Locate the cell with the specified text and output its [X, Y] center coordinate. 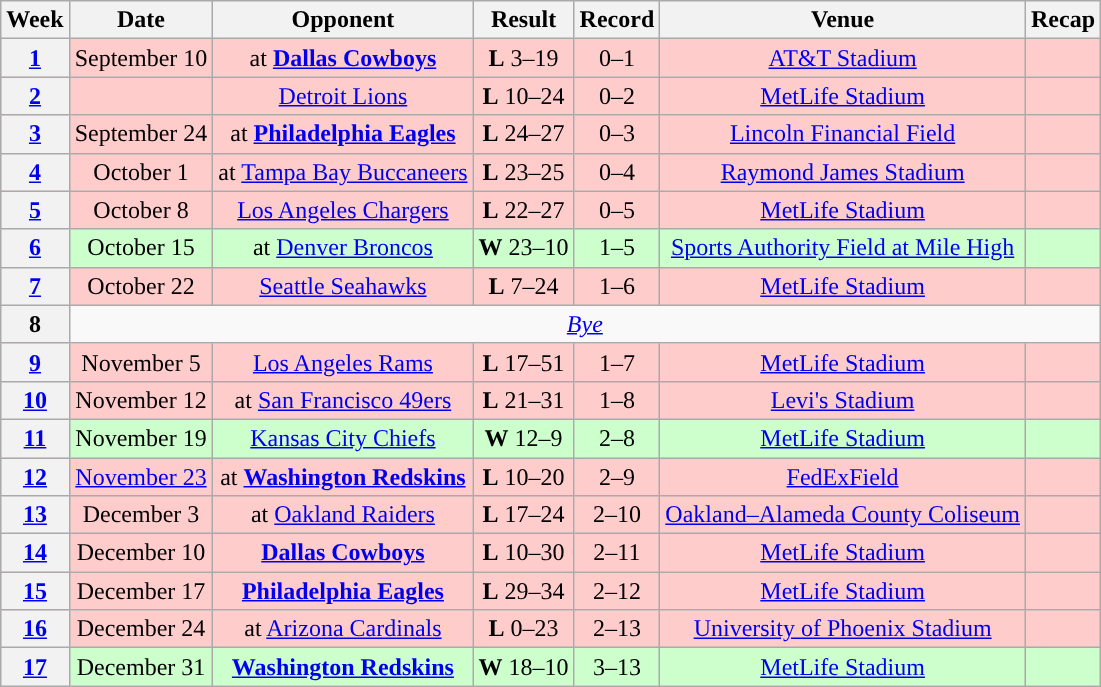
December 10 [141, 553]
at San Francisco 49ers [343, 400]
2–8 [617, 438]
AT&T Stadium [843, 58]
September 24 [141, 134]
L 22–27 [524, 210]
at Washington Redskins [343, 477]
November 19 [141, 438]
0–3 [617, 134]
1 [35, 58]
December 17 [141, 591]
Sports Authority Field at Mile High [843, 248]
1–5 [617, 248]
6 [35, 248]
December 24 [141, 629]
Date [141, 20]
at Philadelphia Eagles [343, 134]
9 [35, 362]
W 12–9 [524, 438]
0–1 [617, 58]
2–10 [617, 515]
November 12 [141, 400]
Recap [1062, 20]
October 1 [141, 172]
at Tampa Bay Buccaneers [343, 172]
13 [35, 515]
L 17–24 [524, 515]
Record [617, 20]
2–12 [617, 591]
12 [35, 477]
8 [35, 324]
L 3–19 [524, 58]
Oakland–Alameda County Coliseum [843, 515]
2 [35, 96]
15 [35, 591]
L 24–27 [524, 134]
2–9 [617, 477]
December 31 [141, 667]
Week [35, 20]
November 5 [141, 362]
Raymond James Stadium [843, 172]
10 [35, 400]
17 [35, 667]
L 7–24 [524, 286]
2–13 [617, 629]
4 [35, 172]
Los Angeles Chargers [343, 210]
W 23–10 [524, 248]
Detroit Lions [343, 96]
L 0–23 [524, 629]
Seattle Seahawks [343, 286]
Washington Redskins [343, 667]
at Oakland Raiders [343, 515]
Levi's Stadium [843, 400]
Dallas Cowboys [343, 553]
December 3 [141, 515]
October 15 [141, 248]
L 17–51 [524, 362]
1–8 [617, 400]
FedExField [843, 477]
2–11 [617, 553]
Result [524, 20]
Kansas City Chiefs [343, 438]
September 10 [141, 58]
L 29–34 [524, 591]
0–4 [617, 172]
L 10–24 [524, 96]
L 10–30 [524, 553]
L 21–31 [524, 400]
October 22 [141, 286]
7 [35, 286]
W 18–10 [524, 667]
November 23 [141, 477]
Venue [843, 20]
14 [35, 553]
October 8 [141, 210]
1–7 [617, 362]
L 10–20 [524, 477]
5 [35, 210]
11 [35, 438]
3 [35, 134]
Opponent [343, 20]
3–13 [617, 667]
Philadelphia Eagles [343, 591]
Bye [584, 324]
L 23–25 [524, 172]
1–6 [617, 286]
Los Angeles Rams [343, 362]
16 [35, 629]
0–5 [617, 210]
at Denver Broncos [343, 248]
University of Phoenix Stadium [843, 629]
at Arizona Cardinals [343, 629]
Lincoln Financial Field [843, 134]
at Dallas Cowboys [343, 58]
0–2 [617, 96]
